Return (x, y) of the center of cell containing provided text 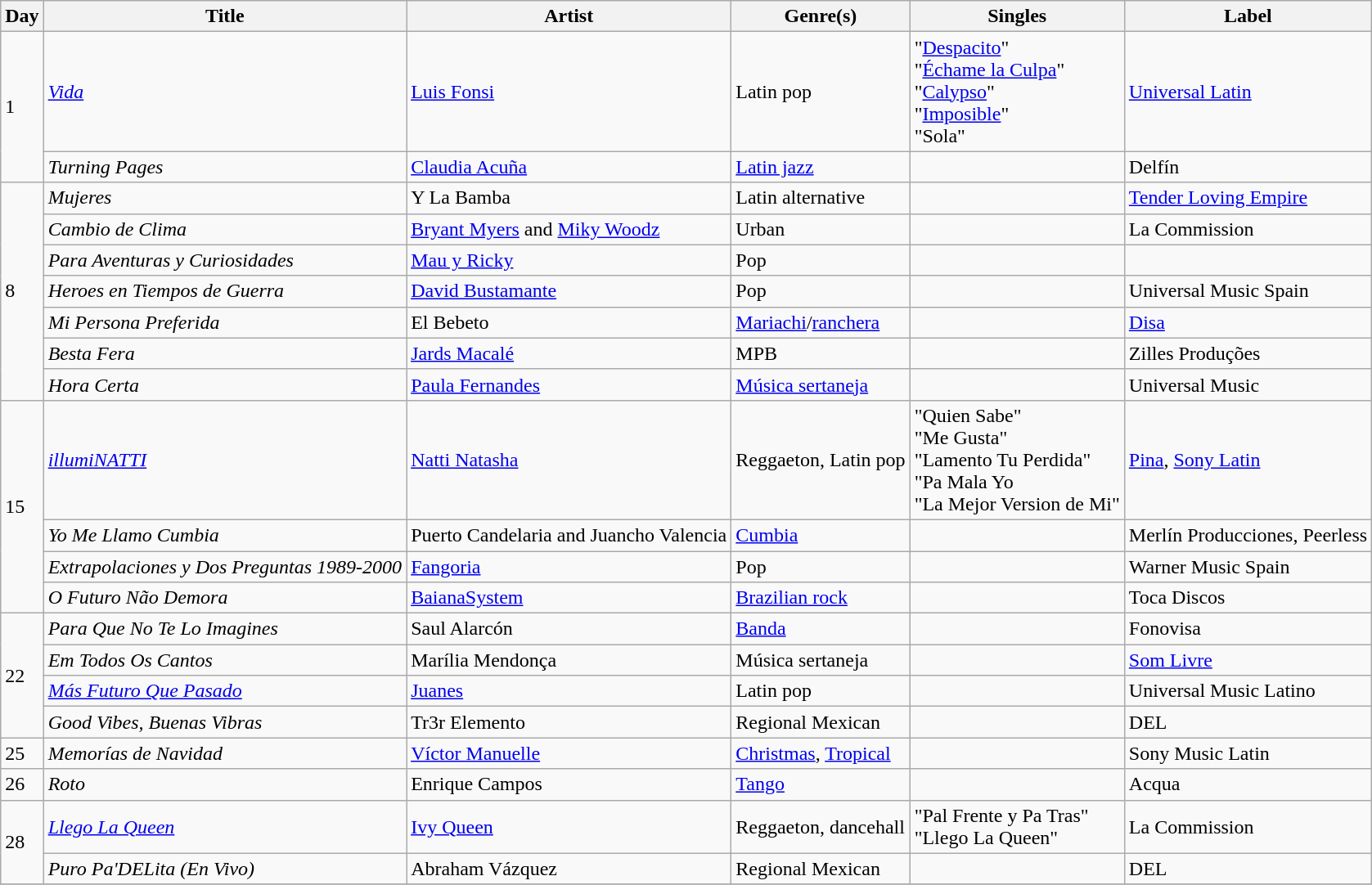
Besta Fera (224, 353)
Christmas, Tropical (821, 753)
Warner Music Spain (1248, 567)
Turning Pages (224, 167)
Urban (821, 229)
Mi Persona Preferida (224, 322)
Label (1248, 16)
"Despacito""Échame la Culpa""Calypso""Imposible""Sola" (1017, 92)
Universal Latin (1248, 92)
Víctor Manuelle (569, 753)
Fonovisa (1248, 629)
Delfín (1248, 167)
Natti Natasha (569, 460)
El Bebeto (569, 322)
Más Futuro Que Pasado (224, 691)
Heroes en Tiempos de Guerra (224, 291)
Tr3r Elemento (569, 722)
Universal Music (1248, 384)
Puerto Candelaria and Juancho Valencia (569, 535)
Brazilian rock (821, 598)
Paula Fernandes (569, 384)
1 (22, 107)
"Quien Sabe""Me Gusta""Lamento Tu Perdida""Pa Mala Yo"La Mejor Version de Mi" (1017, 460)
Mau y Ricky (569, 260)
Latin alternative (821, 198)
David Bustamante (569, 291)
Memorías de Navidad (224, 753)
Singles (1017, 16)
Banda (821, 629)
Universal Music Spain (1248, 291)
Cambio de Clima (224, 229)
Cumbia (821, 535)
Yo Me Llamo Cumbia (224, 535)
Enrique Campos (569, 784)
"Pal Frente y Pa Tras""Llego La Queen" (1017, 826)
Sony Music Latin (1248, 753)
Good Vibes, Buenas Vibras (224, 722)
Universal Music Latino (1248, 691)
Som Livre (1248, 660)
MPB (821, 353)
Reggaeton, dancehall (821, 826)
Roto (224, 784)
Tender Loving Empire (1248, 198)
Acqua (1248, 784)
Genre(s) (821, 16)
BaianaSystem (569, 598)
Hora Certa (224, 384)
Pina, Sony Latin (1248, 460)
Llego La Queen (224, 826)
Mariachi/ranchera (821, 322)
26 (22, 784)
Artist (569, 16)
Para Que No Te Lo Imagines (224, 629)
Vida (224, 92)
25 (22, 753)
Bryant Myers and Miky Woodz (569, 229)
Day (22, 16)
Extrapolaciones y Dos Preguntas 1989-2000 (224, 567)
O Futuro Não Demora (224, 598)
Fangoria (569, 567)
Claudia Acuña (569, 167)
Puro Pa'DELita (En Vivo) (224, 869)
Marília Mendonça (569, 660)
Reggaeton, Latin pop (821, 460)
Para Aventuras y Curiosidades (224, 260)
Luis Fonsi (569, 92)
Latin jazz (821, 167)
Zilles Produções (1248, 353)
Abraham Vázquez (569, 869)
22 (22, 676)
illumiNATTI (224, 460)
Toca Discos (1248, 598)
15 (22, 506)
Tango (821, 784)
Jards Macalé (569, 353)
Disa (1248, 322)
Y La Bamba (569, 198)
Juanes (569, 691)
8 (22, 291)
28 (22, 842)
Mujeres (224, 198)
Em Todos Os Cantos (224, 660)
Ivy Queen (569, 826)
Title (224, 16)
Saul Alarcón (569, 629)
Merlín Producciones, Peerless (1248, 535)
